Extract the [X, Y] coordinate from the center of the cell holding the provided text.  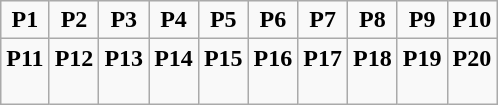
P16 [273, 72]
P18 [373, 72]
P11 [25, 72]
P17 [323, 72]
P9 [422, 20]
P7 [323, 20]
P5 [223, 20]
P12 [74, 72]
P3 [124, 20]
P13 [124, 72]
P15 [223, 72]
P2 [74, 20]
P10 [472, 20]
P20 [472, 72]
P4 [174, 20]
P8 [373, 20]
P1 [25, 20]
P14 [174, 72]
P19 [422, 72]
P6 [273, 20]
